Locate the cell with the specified text and output its (X, Y) center coordinate. 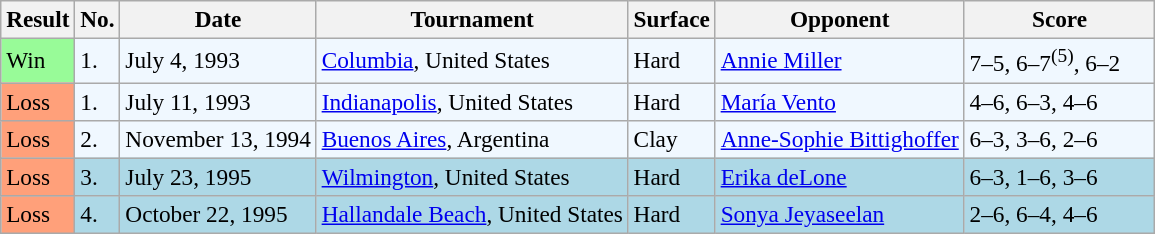
Clay (672, 139)
Columbia, United States (472, 60)
6–3, 1–6, 3–6 (1060, 177)
4. (98, 214)
2. (98, 139)
Opponent (840, 19)
November 13, 1994 (218, 139)
No. (98, 19)
Score (1060, 19)
Annie Miller (840, 60)
Buenos Aires, Argentina (472, 139)
6–3, 3–6, 2–6 (1060, 139)
2–6, 6–4, 4–6 (1060, 214)
July 23, 1995 (218, 177)
7–5, 6–7(5), 6–2 (1060, 60)
María Vento (840, 101)
July 11, 1993 (218, 101)
Tournament (472, 19)
October 22, 1995 (218, 214)
Sonya Jeyaseelan (840, 214)
Date (218, 19)
Surface (672, 19)
Result (38, 19)
Anne-Sophie Bittighoffer (840, 139)
Wilmington, United States (472, 177)
Erika deLone (840, 177)
July 4, 1993 (218, 60)
Win (38, 60)
3. (98, 177)
4–6, 6–3, 4–6 (1060, 101)
Indianapolis, United States (472, 101)
Hallandale Beach, United States (472, 214)
